Locate the cell with the specified text and output its (x, y) center coordinate. 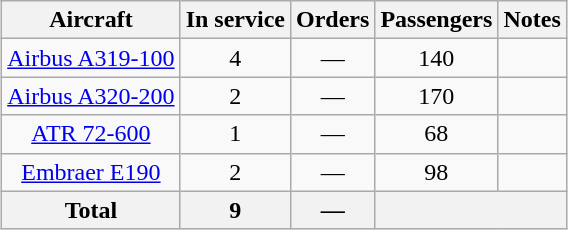
1 (235, 134)
170 (436, 96)
4 (235, 58)
140 (436, 58)
ATR 72-600 (91, 134)
Notes (532, 20)
Total (91, 210)
98 (436, 172)
Aircraft (91, 20)
Passengers (436, 20)
68 (436, 134)
9 (235, 210)
Airbus A319-100 (91, 58)
In service (235, 20)
Embraer E190 (91, 172)
Airbus A320-200 (91, 96)
Orders (332, 20)
